Extract the (X, Y) coordinate from the center of the cell holding the provided text.  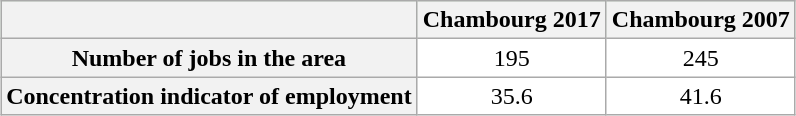
35.6 (512, 96)
Concentration indicator of employment (210, 96)
Chambourg 2007 (700, 20)
245 (700, 58)
195 (512, 58)
Chambourg 2017 (512, 20)
41.6 (700, 96)
Number of jobs in the area (210, 58)
